Capture the cell that displays the provided text and extract its (X, Y) central coordinate. 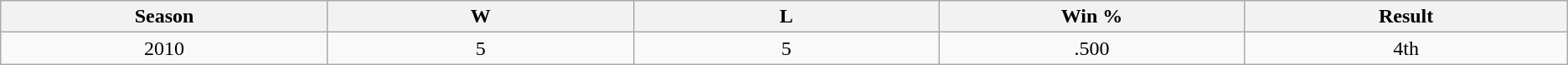
L (786, 17)
Season (164, 17)
4th (1406, 48)
2010 (164, 48)
W (481, 17)
.500 (1092, 48)
Result (1406, 17)
Win % (1092, 17)
